Return the (x, y) coordinate for the center point of the cell that contains the specified text.  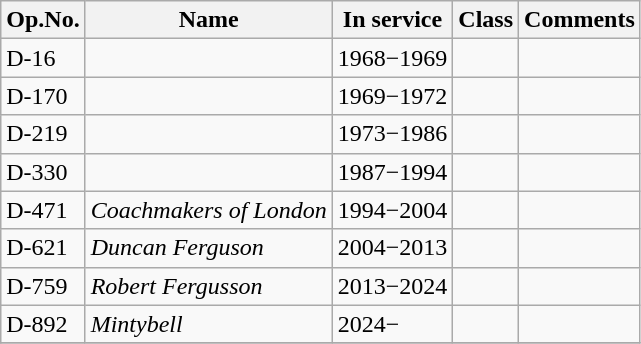
Coachmakers of London (208, 210)
D-759 (43, 286)
Robert Fergusson (208, 286)
Duncan Ferguson (208, 248)
1968−1969 (392, 58)
2004−2013 (392, 248)
Comments (580, 20)
1994−2004 (392, 210)
Name (208, 20)
1969−1972 (392, 96)
Class (486, 20)
D-621 (43, 248)
D-16 (43, 58)
1987−1994 (392, 172)
D-471 (43, 210)
D-892 (43, 324)
D-170 (43, 96)
Op.No. (43, 20)
D-330 (43, 172)
Mintybell (208, 324)
D-219 (43, 134)
2013−2024 (392, 286)
1973−1986 (392, 134)
2024− (392, 324)
In service (392, 20)
